Return (X, Y) of the center of cell containing provided text 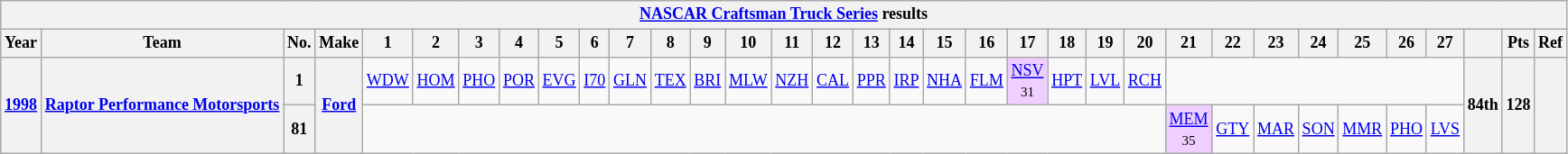
BRI (708, 81)
81 (300, 130)
MAR (1276, 130)
14 (907, 43)
Ford (340, 104)
3 (479, 43)
PPR (871, 81)
LVS (1445, 130)
9 (708, 43)
GTY (1233, 130)
Year (22, 43)
Team (162, 43)
12 (833, 43)
10 (748, 43)
NASCAR Craftsman Truck Series results (784, 14)
27 (1445, 43)
4 (519, 43)
CAL (833, 81)
128 (1518, 104)
LVL (1106, 81)
Pts (1518, 43)
11 (792, 43)
13 (871, 43)
MMR (1362, 130)
24 (1319, 43)
WDW (388, 81)
6 (594, 43)
NHA (945, 81)
POR (519, 81)
18 (1068, 43)
RCH (1145, 81)
No. (300, 43)
HOM (435, 81)
Raptor Performance Motorsports (162, 104)
26 (1407, 43)
GLN (630, 81)
84th (1483, 104)
HPT (1068, 81)
NZH (792, 81)
25 (1362, 43)
8 (670, 43)
MLW (748, 81)
TEX (670, 81)
FLM (986, 81)
NSV31 (1028, 81)
15 (945, 43)
5 (559, 43)
22 (1233, 43)
EVG (559, 81)
MEM35 (1189, 130)
7 (630, 43)
19 (1106, 43)
IRP (907, 81)
Make (340, 43)
21 (1189, 43)
SON (1319, 130)
16 (986, 43)
20 (1145, 43)
2 (435, 43)
I70 (594, 81)
1998 (22, 104)
17 (1028, 43)
Ref (1551, 43)
23 (1276, 43)
